From the cell containing the given text, extract its center point as [X, Y] coordinate. 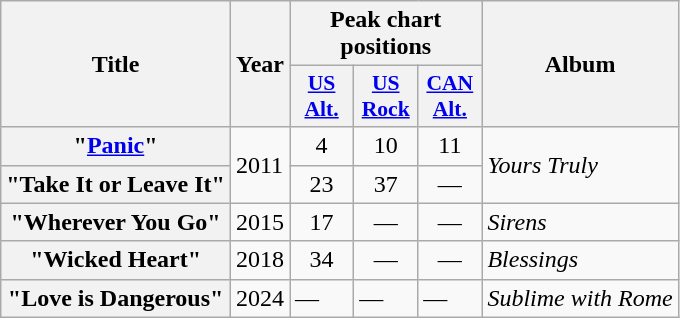
"Wicked Heart" [116, 260]
2024 [260, 298]
10 [386, 146]
Sirens [580, 222]
CANAlt. [450, 96]
2015 [260, 222]
USRock [386, 96]
37 [386, 184]
Yours Truly [580, 165]
"Take It or Leave It" [116, 184]
34 [322, 260]
Year [260, 64]
Sublime with Rome [580, 298]
17 [322, 222]
"Love is Dangerous" [116, 298]
23 [322, 184]
2011 [260, 165]
Peak chart positions [386, 34]
"Panic" [116, 146]
11 [450, 146]
"Wherever You Go" [116, 222]
Blessings [580, 260]
Title [116, 64]
USAlt. [322, 96]
4 [322, 146]
2018 [260, 260]
Album [580, 64]
